Determine the [x, y] coordinate at the center of the cell enclosing the given text.  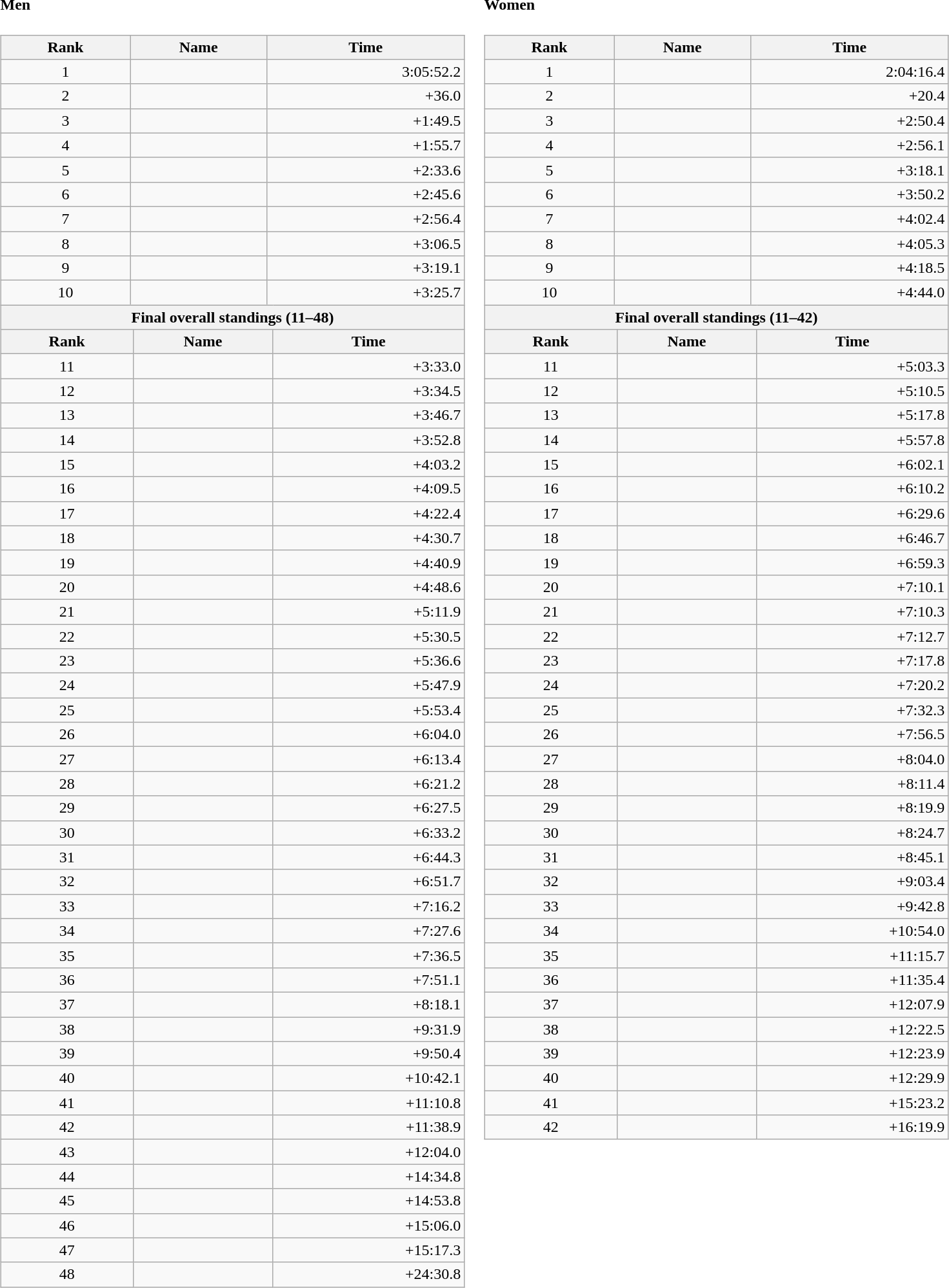
+5:17.8 [853, 415]
+11:10.8 [369, 1103]
Final overall standings (11–48) [232, 317]
+9:42.8 [853, 906]
+1:55.7 [366, 145]
+16:19.9 [853, 1127]
+15:17.3 [369, 1250]
45 [67, 1201]
+6:04.0 [369, 735]
+7:51.1 [369, 980]
+2:56.4 [366, 219]
+3:34.5 [369, 391]
+9:31.9 [369, 1029]
+8:19.9 [853, 808]
+3:33.0 [369, 366]
+20.4 [850, 96]
+4:18.5 [850, 268]
+2:33.6 [366, 170]
+5:53.4 [369, 710]
+3:18.1 [850, 170]
+7:16.2 [369, 906]
+3:19.1 [366, 268]
+4:30.7 [369, 538]
+8:04.0 [853, 759]
+14:53.8 [369, 1201]
+2:56.1 [850, 145]
+7:27.6 [369, 931]
+6:10.2 [853, 489]
+6:29.6 [853, 513]
+7:56.5 [853, 735]
+4:40.9 [369, 562]
+7:10.1 [853, 587]
2:04:16.4 [850, 72]
+7:12.7 [853, 637]
+4:48.6 [369, 587]
+4:02.4 [850, 219]
+11:38.9 [369, 1127]
+5:47.9 [369, 686]
+3:25.7 [366, 293]
+3:52.8 [369, 440]
+5:57.8 [853, 440]
+8:45.1 [853, 857]
+11:35.4 [853, 980]
+5:11.9 [369, 611]
Final overall standings (11–42) [716, 317]
+5:10.5 [853, 391]
+2:45.6 [366, 194]
44 [67, 1176]
+10:54.0 [853, 931]
+6:27.5 [369, 808]
46 [67, 1225]
+3:46.7 [369, 415]
+3:50.2 [850, 194]
+15:23.2 [853, 1103]
+4:03.2 [369, 464]
+12:23.9 [853, 1054]
+12:22.5 [853, 1029]
+5:36.6 [369, 661]
+4:09.5 [369, 489]
+24:30.8 [369, 1274]
+36.0 [366, 96]
+7:36.5 [369, 955]
+5:03.3 [853, 366]
+12:04.0 [369, 1152]
+4:05.3 [850, 244]
+6:51.7 [369, 882]
+6:21.2 [369, 784]
+7:17.8 [853, 661]
+6:44.3 [369, 857]
+12:29.9 [853, 1078]
+15:06.0 [369, 1225]
+7:10.3 [853, 611]
+14:34.8 [369, 1176]
48 [67, 1274]
47 [67, 1250]
+6:59.3 [853, 562]
+4:22.4 [369, 513]
+6:02.1 [853, 464]
+8:11.4 [853, 784]
+7:32.3 [853, 710]
+4:44.0 [850, 293]
+3:06.5 [366, 244]
+5:30.5 [369, 637]
3:05:52.2 [366, 72]
+11:15.7 [853, 955]
+8:18.1 [369, 1004]
+1:49.5 [366, 121]
+9:50.4 [369, 1054]
43 [67, 1152]
+6:33.2 [369, 833]
+6:13.4 [369, 759]
+6:46.7 [853, 538]
+8:24.7 [853, 833]
+7:20.2 [853, 686]
+12:07.9 [853, 1004]
+10:42.1 [369, 1078]
+9:03.4 [853, 882]
+2:50.4 [850, 121]
